Identify which cell holds the provided text, then report its [X, Y] central coordinate. 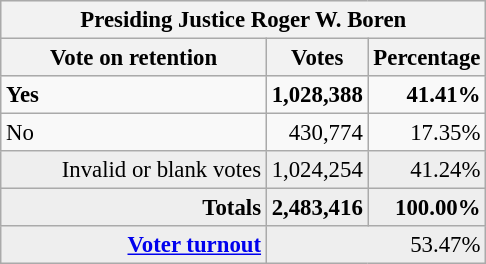
No [134, 133]
430,774 [317, 133]
100.00% [427, 208]
41.41% [427, 95]
Yes [134, 95]
Invalid or blank votes [134, 170]
Voter turnout [134, 245]
53.47% [376, 245]
Votes [317, 58]
41.24% [427, 170]
1,028,388 [317, 95]
Vote on retention [134, 58]
1,024,254 [317, 170]
Totals [134, 208]
2,483,416 [317, 208]
Percentage [427, 58]
Presiding Justice Roger W. Boren [244, 20]
17.35% [427, 133]
